Provide the [x, y] coordinate of the cell's center where the given text is located.  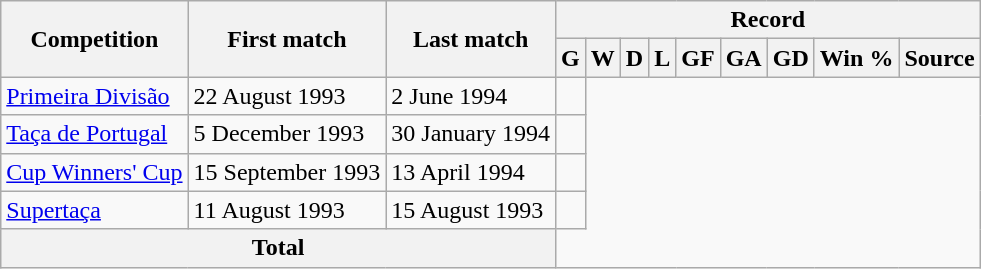
30 January 1994 [471, 134]
Competition [94, 39]
Cup Winners' Cup [94, 172]
5 December 1993 [287, 134]
L [662, 58]
Last match [471, 39]
GF [698, 58]
D [634, 58]
22 August 1993 [287, 96]
Primeira Divisão [94, 96]
Win % [856, 58]
Total [278, 248]
13 April 1994 [471, 172]
First match [287, 39]
15 September 1993 [287, 172]
GD [790, 58]
Taça de Portugal [94, 134]
Source [940, 58]
15 August 1993 [471, 210]
Supertaça [94, 210]
2 June 1994 [471, 96]
GA [744, 58]
G [570, 58]
11 August 1993 [287, 210]
Record [768, 20]
W [602, 58]
